Find where the given text appears and provide that cell's center as (x, y) coordinate. 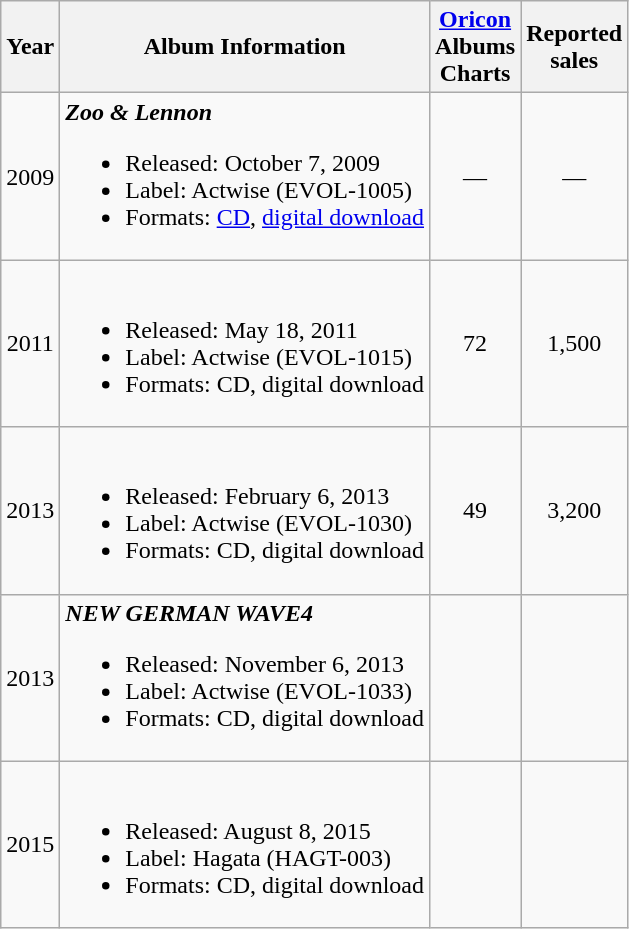
NEW GERMAN WAVE4Released: November 6, 2013Label: Actwise (EVOL-1033)Formats: CD, digital download (245, 678)
2015 (30, 844)
Album Information (245, 47)
OriconAlbumsCharts (476, 47)
72 (476, 344)
Zoo & LennonReleased: October 7, 2009Label: Actwise (EVOL-1005)Formats: CD, digital download (245, 176)
Released: February 6, 2013Label: Actwise (EVOL-1030)Formats: CD, digital download (245, 510)
1,500 (574, 344)
Released: August 8, 2015Label: Hagata (HAGT-003)Formats: CD, digital download (245, 844)
2011 (30, 344)
3,200 (574, 510)
Released: May 18, 2011Label: Actwise (EVOL-1015)Formats: CD, digital download (245, 344)
Reportedsales (574, 47)
2009 (30, 176)
Year (30, 47)
49 (476, 510)
